Return [x, y] of the center of cell containing provided text 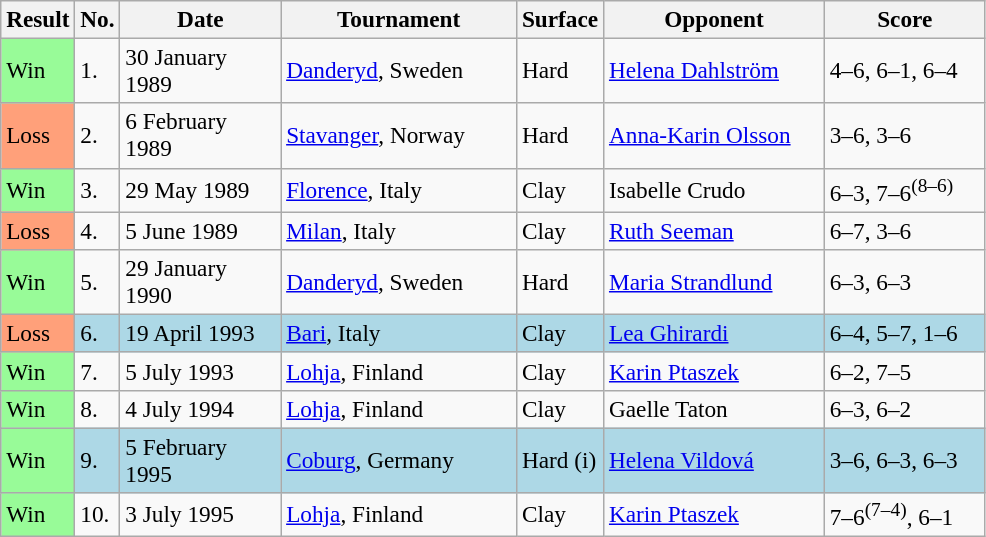
6–7, 3–6 [904, 231]
Gaelle Taton [714, 409]
3–6, 6–3, 6–3 [904, 460]
Florence, Italy [399, 190]
6 February 1989 [200, 136]
4–6, 6–1, 6–4 [904, 70]
Anna-Karin Olsson [714, 136]
7. [98, 371]
Score [904, 19]
Coburg, Germany [399, 460]
7–6(7–4), 6–1 [904, 514]
Lea Ghirardi [714, 333]
Surface [560, 19]
Bari, Italy [399, 333]
Opponent [714, 19]
Result [38, 19]
Helena Vildová [714, 460]
Helena Dahlström [714, 70]
Maria Strandlund [714, 282]
Date [200, 19]
6–4, 5–7, 1–6 [904, 333]
1. [98, 70]
6–3, 6–3 [904, 282]
29 January 1990 [200, 282]
4. [98, 231]
3–6, 3–6 [904, 136]
5 February 1995 [200, 460]
5 July 1993 [200, 371]
Isabelle Crudo [714, 190]
6–3, 6–2 [904, 409]
8. [98, 409]
2. [98, 136]
5 June 1989 [200, 231]
6–3, 7–6(8–6) [904, 190]
19 April 1993 [200, 333]
5. [98, 282]
3 July 1995 [200, 514]
29 May 1989 [200, 190]
Hard (i) [560, 460]
Ruth Seeman [714, 231]
No. [98, 19]
10. [98, 514]
6–2, 7–5 [904, 371]
6. [98, 333]
30 January 1989 [200, 70]
4 July 1994 [200, 409]
Milan, Italy [399, 231]
Stavanger, Norway [399, 136]
9. [98, 460]
3. [98, 190]
Tournament [399, 19]
